Search for the cell housing the specified text and yield its [x, y] center coordinate. 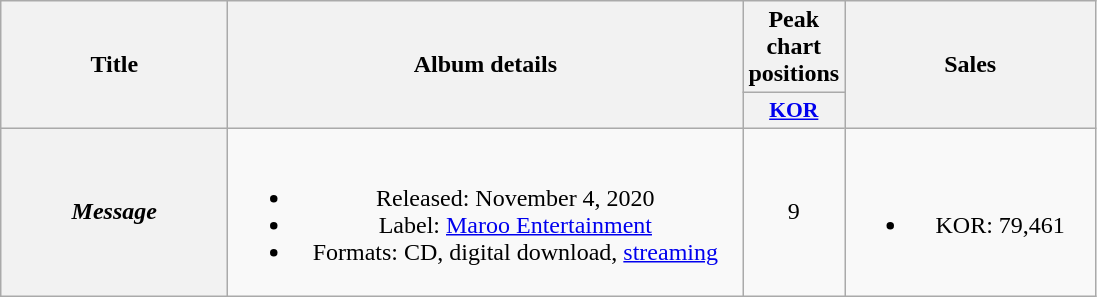
Message [114, 212]
KOR [794, 111]
Released: November 4, 2020Label: Maroo EntertainmentFormats: CD, digital download, streaming [486, 212]
Sales [970, 65]
KOR: 79,461 [970, 212]
Title [114, 65]
9 [794, 212]
Peak chart positions [794, 47]
Album details [486, 65]
